Provide the [X, Y] coordinate of the cell's center where the given text is located.  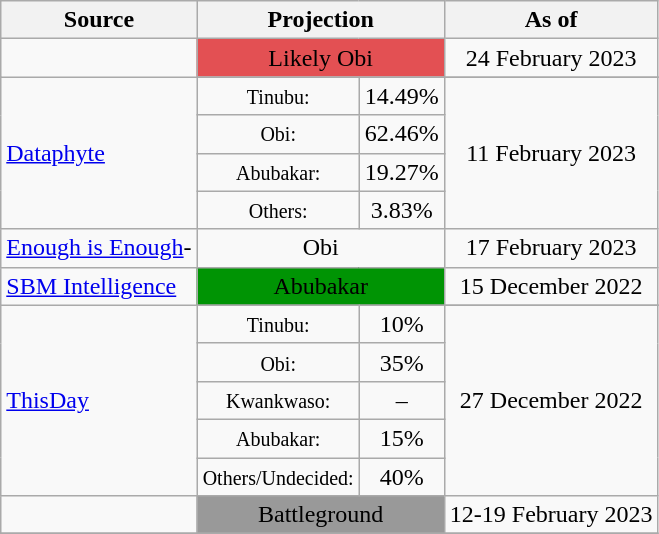
35% [402, 362]
As of [551, 20]
10% [402, 324]
15 December 2022 [551, 286]
Obi [320, 248]
Likely Obi [320, 58]
Others/Undecided: [278, 477]
ThisDay [99, 400]
24 February 2023 [551, 58]
62.46% [402, 134]
3.83% [402, 210]
40% [402, 477]
Enough is Enough- [99, 248]
15% [402, 438]
Source [99, 20]
– [402, 400]
SBM Intelligence [99, 286]
Kwankwaso: [278, 400]
Abubakar [320, 286]
19.27% [402, 172]
17 February 2023 [551, 248]
11 February 2023 [551, 153]
Battleground [320, 515]
27 December 2022 [551, 400]
Dataphyte [99, 153]
14.49% [402, 96]
Others: [278, 210]
Projection [320, 20]
12-19 February 2023 [551, 515]
